Extract the (x, y) coordinate from the center of the cell holding the provided text.  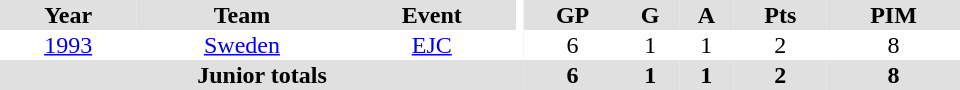
Team (242, 15)
Year (68, 15)
Junior totals (262, 75)
PIM (894, 15)
GP (572, 15)
1993 (68, 45)
G (650, 15)
Sweden (242, 45)
Pts (781, 15)
EJC (432, 45)
Event (432, 15)
A (706, 15)
